Detect which cell encompasses the target text, then output its (x, y) center coordinate. 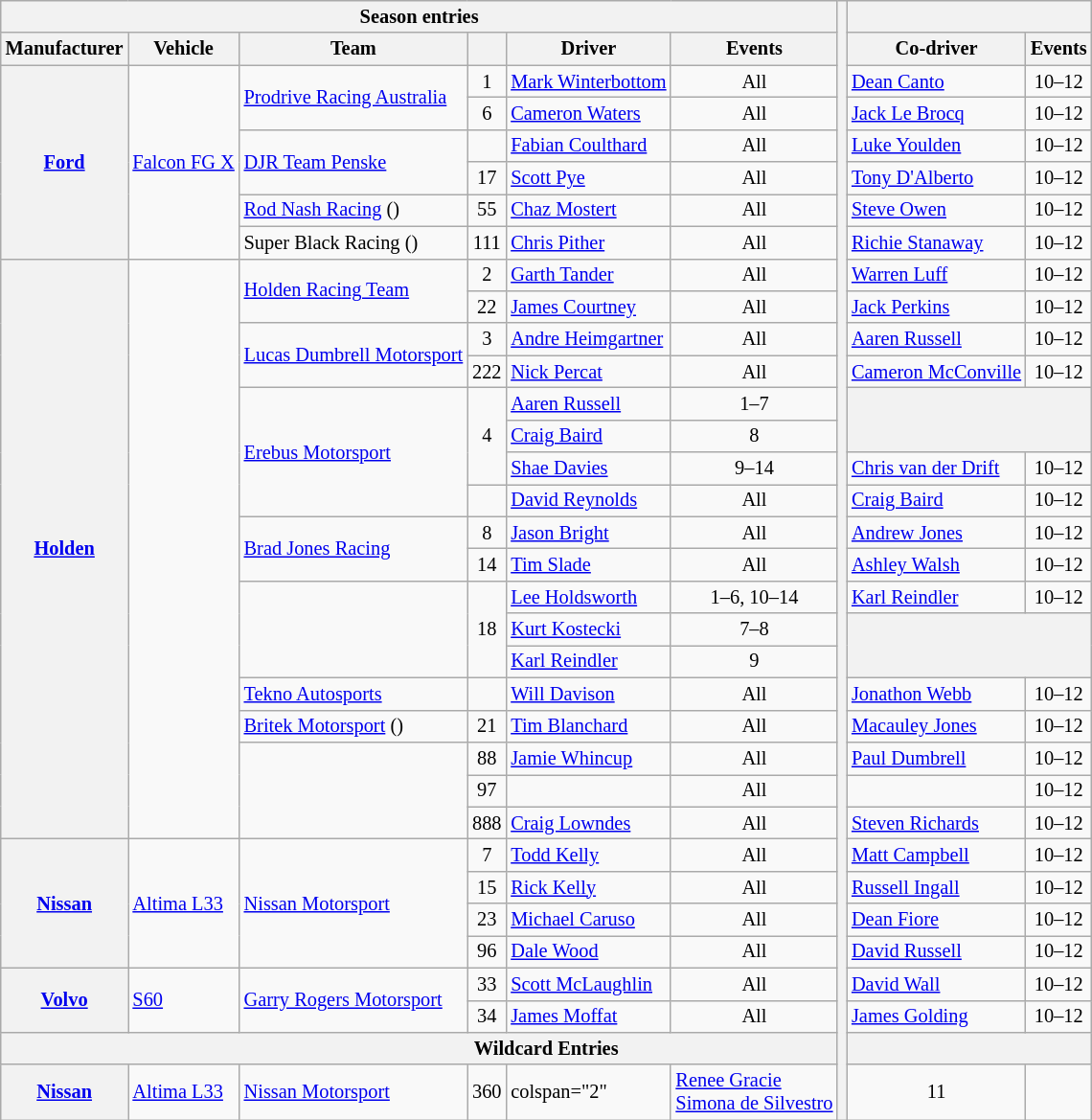
3 (487, 339)
18 (487, 629)
S60 (184, 1000)
Tekno Autosports (353, 694)
888 (487, 823)
Nick Percat (588, 372)
Shae Davies (588, 469)
Matt Campbell (937, 855)
Richie Stanaway (937, 242)
7 (487, 855)
David Reynolds (588, 500)
1–7 (754, 403)
Tony D'Alberto (937, 178)
Jack Perkins (937, 307)
Rick Kelly (588, 887)
34 (487, 1017)
14 (487, 564)
Dean Canto (937, 81)
Renee Gracie Simona de Silvestro (754, 1092)
17 (487, 178)
Dale Wood (588, 951)
4 (487, 435)
Chaz Mostert (588, 210)
James Golding (937, 1017)
colspan="2" (588, 1092)
Driver (588, 49)
Chris Pither (588, 242)
Falcon FG X (184, 162)
23 (487, 920)
22 (487, 307)
Paul Dumbrell (937, 758)
Wildcard Entries (546, 1048)
Jason Bright (588, 533)
Luke Youlden (937, 146)
James Courtney (588, 307)
21 (487, 726)
Mark Winterbottom (588, 81)
Steven Richards (937, 823)
Volvo (65, 1000)
Will Davison (588, 694)
Todd Kelly (588, 855)
Erebus Motorsport (353, 452)
Holden (65, 549)
Chris van der Drift (937, 469)
Holden Racing Team (353, 291)
9–14 (754, 469)
Co-driver (937, 49)
Rod Nash Racing () (353, 210)
Vehicle (184, 49)
Lee Holdsworth (588, 597)
Garry Rogers Motorsport (353, 1000)
Cameron Waters (588, 113)
6 (487, 113)
Steve Owen (937, 210)
55 (487, 210)
Kurt Kostecki (588, 629)
Super Black Racing () (353, 242)
James Moffat (588, 1017)
11 (937, 1092)
33 (487, 984)
9 (754, 661)
Team (353, 49)
Jack Le Brocq (937, 113)
Scott Pye (588, 178)
Prodrive Racing Australia (353, 98)
Ashley Walsh (937, 564)
Cameron McConville (937, 372)
Britek Motorsport () (353, 726)
Andre Heimgartner (588, 339)
Lucas Dumbrell Motorsport (353, 354)
Scott McLaughlin (588, 984)
Tim Blanchard (588, 726)
88 (487, 758)
Season entries (420, 16)
Garth Tander (588, 275)
Craig Lowndes (588, 823)
360 (487, 1092)
7–8 (754, 629)
Michael Caruso (588, 920)
222 (487, 372)
Dean Fiore (937, 920)
111 (487, 242)
15 (487, 887)
Ford (65, 162)
Warren Luff (937, 275)
Macauley Jones (937, 726)
Andrew Jones (937, 533)
1 (487, 81)
2 (487, 275)
David Russell (937, 951)
David Wall (937, 984)
Russell Ingall (937, 887)
Jonathon Webb (937, 694)
96 (487, 951)
Jamie Whincup (588, 758)
97 (487, 790)
DJR Team Penske (353, 161)
Brad Jones Racing (353, 548)
1–6, 10–14 (754, 597)
Tim Slade (588, 564)
Manufacturer (65, 49)
Fabian Coulthard (588, 146)
